Pinpoint the cell where the given text exists, returning its (x, y) midpoint coordinate. 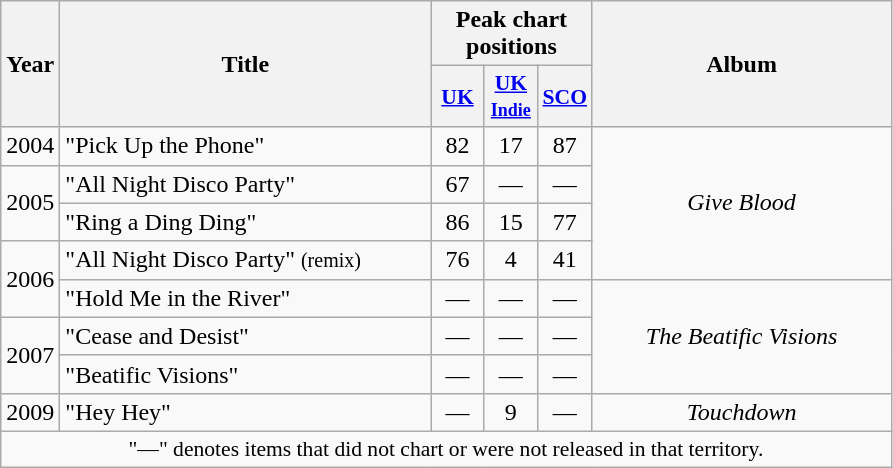
77 (566, 222)
Year (30, 64)
Give Blood (742, 203)
87 (566, 146)
"Cease and Desist" (246, 336)
"Hold Me in the River" (246, 298)
Peak chart positions (512, 34)
17 (510, 146)
2007 (30, 355)
82 (458, 146)
UK (458, 96)
2006 (30, 279)
Title (246, 64)
"Hey Hey" (246, 412)
SCO (566, 96)
15 (510, 222)
The Beatific Visions (742, 336)
"All Night Disco Party" (246, 184)
"Beatific Visions" (246, 374)
86 (458, 222)
41 (566, 260)
"Ring a Ding Ding" (246, 222)
Touchdown (742, 412)
Album (742, 64)
9 (510, 412)
2004 (30, 146)
"All Night Disco Party" (remix) (246, 260)
UKIndie (510, 96)
4 (510, 260)
67 (458, 184)
2009 (30, 412)
"Pick Up the Phone" (246, 146)
76 (458, 260)
2005 (30, 203)
"—" denotes items that did not chart or were not released in that territory. (446, 449)
